Locate the cell with the specified text and output its [X, Y] center coordinate. 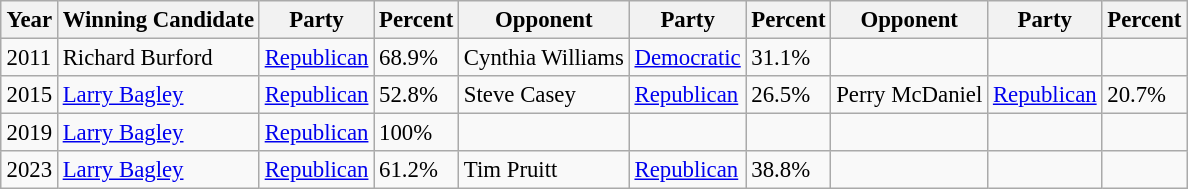
Year [29, 20]
100% [416, 133]
52.8% [416, 95]
Steve Casey [544, 95]
Cynthia Williams [544, 57]
68.9% [416, 57]
2015 [29, 95]
2019 [29, 133]
Democratic [688, 57]
20.7% [1144, 95]
2023 [29, 170]
Perry McDaniel [910, 95]
31.1% [788, 57]
2011 [29, 57]
61.2% [416, 170]
Tim Pruitt [544, 170]
Winning Candidate [158, 20]
38.8% [788, 170]
Richard Burford [158, 57]
26.5% [788, 95]
